Extract the (X, Y) coordinate from the center of the cell holding the provided text.  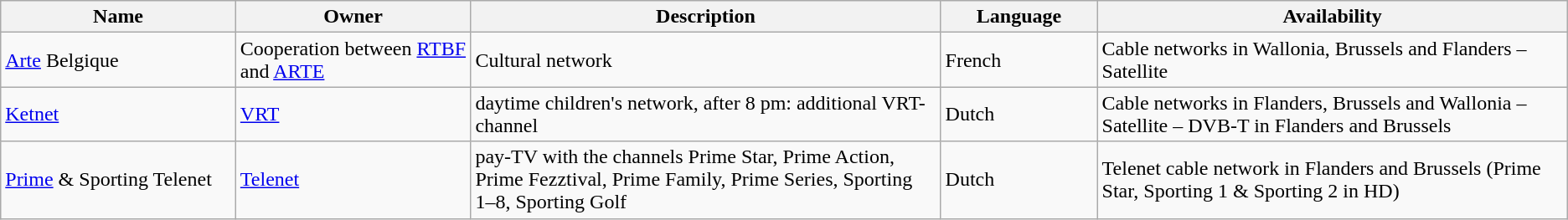
Availability (1332, 17)
Cultural network (705, 60)
Name (119, 17)
Owner (353, 17)
VRT (353, 114)
daytime children's network, after 8 pm: additional VRT-channel (705, 114)
Language (1019, 17)
Cable networks in Wallonia, Brussels and Flanders – Satellite (1332, 60)
Telenet (353, 180)
Arte Belgique (119, 60)
French (1019, 60)
Ketnet (119, 114)
Cable networks in Flanders, Brussels and Wallonia – Satellite – DVB-T in Flanders and Brussels (1332, 114)
Prime & Sporting Telenet (119, 180)
pay-TV with the channels Prime Star, Prime Action, Prime Fezztival, Prime Family, Prime Series, Sporting 1–8, Sporting Golf (705, 180)
Cooperation between RTBF and ARTE (353, 60)
Description (705, 17)
Telenet cable network in Flanders and Brussels (Prime Star, Sporting 1 & Sporting 2 in HD) (1332, 180)
